From the cell containing the given text, extract its center point as [X, Y] coordinate. 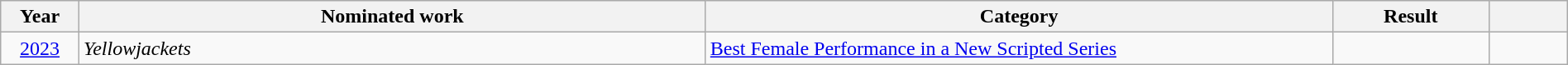
Result [1411, 17]
Yellowjackets [392, 48]
Best Female Performance in a New Scripted Series [1019, 48]
2023 [40, 48]
Nominated work [392, 17]
Category [1019, 17]
Year [40, 17]
